Pinpoint the cell where the given text exists, returning its [X, Y] midpoint coordinate. 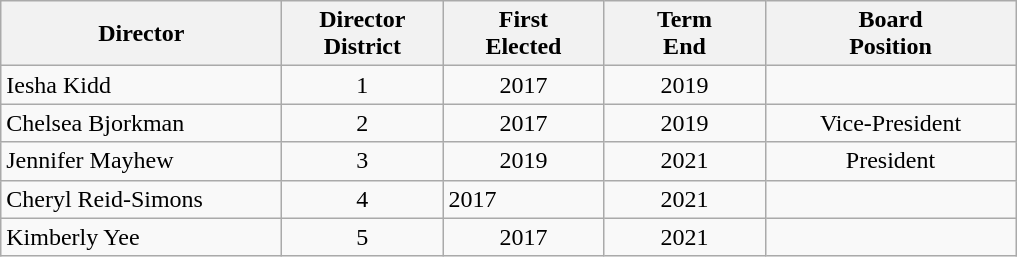
Vice-President [890, 123]
Chelsea Bjorkman [142, 123]
2 [362, 123]
TermEnd [684, 34]
3 [362, 161]
FirstElected [524, 34]
Jennifer Mayhew [142, 161]
DirectorDistrict [362, 34]
4 [362, 199]
Kimberly Yee [142, 237]
President [890, 161]
5 [362, 237]
Iesha Kidd [142, 85]
BoardPosition [890, 34]
Cheryl Reid-Simons [142, 199]
Director [142, 34]
1 [362, 85]
